Extract the [X, Y] coordinate from the center of the cell holding the provided text.  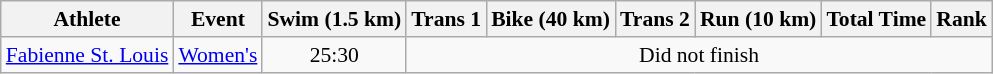
Fabienne St. Louis [88, 55]
Bike (40 km) [550, 19]
Rank [962, 19]
Event [218, 19]
Total Time [876, 19]
Women's [218, 55]
Trans 2 [655, 19]
Swim (1.5 km) [334, 19]
25:30 [334, 55]
Trans 1 [446, 19]
Run (10 km) [758, 19]
Did not finish [699, 55]
Athlete [88, 19]
